Locate the cell with the specified text and output its [X, Y] center coordinate. 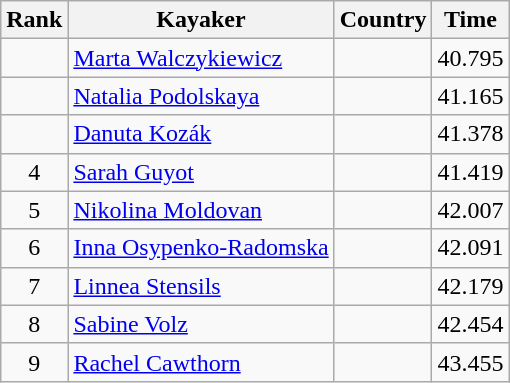
Sarah Guyot [201, 172]
9 [34, 362]
5 [34, 210]
40.795 [470, 58]
42.007 [470, 210]
41.165 [470, 96]
41.378 [470, 134]
42.091 [470, 248]
Time [470, 20]
7 [34, 286]
Kayaker [201, 20]
Nikolina Moldovan [201, 210]
43.455 [470, 362]
Linnea Stensils [201, 286]
Natalia Podolskaya [201, 96]
4 [34, 172]
6 [34, 248]
Sabine Volz [201, 324]
Rachel Cawthorn [201, 362]
Inna Osypenko-Radomska [201, 248]
Country [383, 20]
8 [34, 324]
41.419 [470, 172]
Marta Walczykiewicz [201, 58]
Danuta Kozák [201, 134]
Rank [34, 20]
42.179 [470, 286]
42.454 [470, 324]
